Search for the cell housing the specified text and yield its (X, Y) center coordinate. 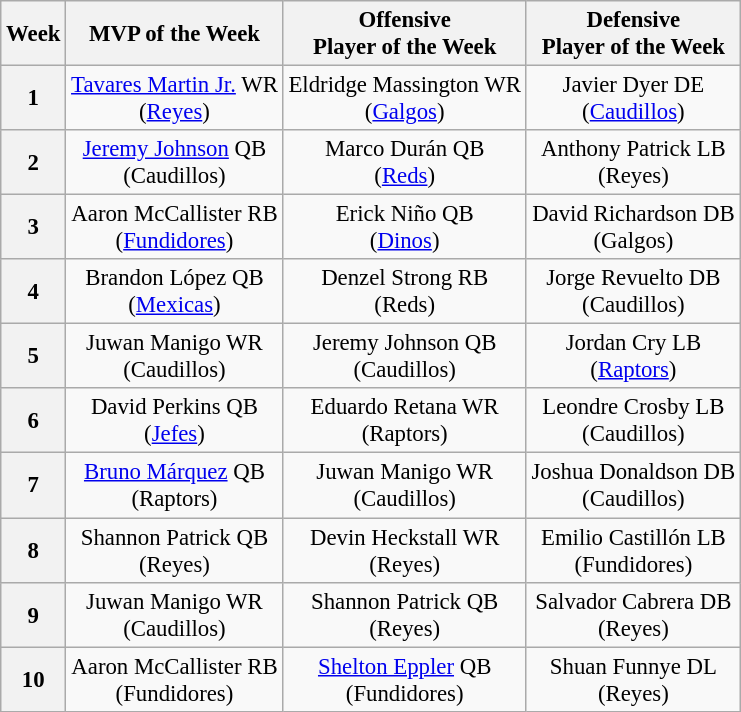
Anthony Patrick LB(Reyes) (633, 162)
8 (34, 550)
MVP of the Week (174, 34)
Bruno Márquez QB(Raptors) (174, 486)
Brandon López QB(Mexicas) (174, 292)
4 (34, 292)
7 (34, 486)
2 (34, 162)
Erick Niño QB(Dinos) (404, 228)
Emilio Castillón LB(Fundidores) (633, 550)
Tavares Martin Jr. WR(Reyes) (174, 98)
Jordan Cry LB(Raptors) (633, 356)
3 (34, 228)
Jorge Revuelto DB(Caudillos) (633, 292)
David Richardson DB(Galgos) (633, 228)
Eldridge Massington WR(Galgos) (404, 98)
David Perkins QB(Jefes) (174, 420)
Week (34, 34)
5 (34, 356)
Salvador Cabrera DB(Reyes) (633, 614)
9 (34, 614)
Marco Durán QB(Reds) (404, 162)
1 (34, 98)
Eduardo Retana WR(Raptors) (404, 420)
Shuan Funnye DL(Reyes) (633, 680)
Shelton Eppler QB(Fundidores) (404, 680)
Denzel Strong RB(Reds) (404, 292)
10 (34, 680)
Joshua Donaldson DB(Caudillos) (633, 486)
Leondre Crosby LB(Caudillos) (633, 420)
6 (34, 420)
OffensivePlayer of the Week (404, 34)
DefensivePlayer of the Week (633, 34)
Javier Dyer DE(Caudillos) (633, 98)
Devin Heckstall WR(Reyes) (404, 550)
